Extract the [x, y] coordinate from the center of the cell holding the provided text.  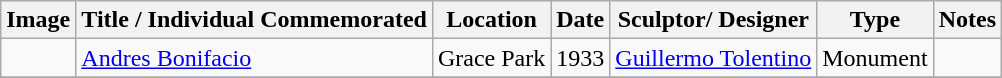
Sculptor/ Designer [714, 20]
1933 [580, 58]
Image [38, 20]
Grace Park [491, 58]
Title / Individual Commemorated [254, 20]
Notes [967, 20]
Guillermo Tolentino [714, 58]
Location [491, 20]
Type [875, 20]
Date [580, 20]
Monument [875, 58]
Andres Bonifacio [254, 58]
